For the text-containing cell, return its midpoint in [X, Y] coordinate format. 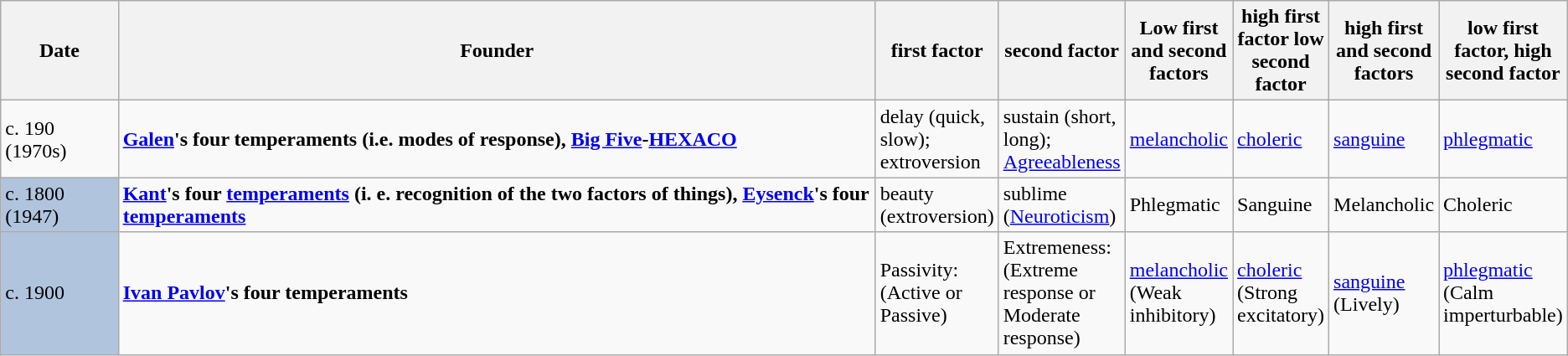
choleric (Strong excitatory) [1282, 293]
high first and second factors [1384, 50]
choleric [1282, 139]
delay (quick, slow); extroversion [936, 139]
high first factor low second factor [1282, 50]
phlegmatic [1504, 139]
beauty (extroversion) [936, 204]
Phlegmatic [1179, 204]
Choleric [1504, 204]
Galen's four temperaments (i.e. modes of response), Big Five-HEXACO [497, 139]
melancholic [1179, 139]
sustain (short, long); Agreeableness [1062, 139]
Melancholic [1384, 204]
low first factor, high second factor [1504, 50]
sublime (Neuroticism) [1062, 204]
Ivan Pavlov's four temperaments [497, 293]
Kant's four temperaments (i. e. recognition of the two factors of things), Eysenck's four temperaments [497, 204]
Founder [497, 50]
sanguine (Lively) [1384, 293]
Passivity: (Active or Passive) [936, 293]
Extremeness: (Extreme response or Moderate response) [1062, 293]
c. 1900 [59, 293]
melancholic (Weak inhibitory) [1179, 293]
first factor [936, 50]
Sanguine [1282, 204]
Low first and second factors [1179, 50]
sanguine [1384, 139]
phlegmatic (Calm imperturbable) [1504, 293]
second factor [1062, 50]
c. 1800 (1947) [59, 204]
c. 190 (1970s) [59, 139]
Date [59, 50]
